Extract the [x, y] coordinate from the center of the cell holding the provided text.  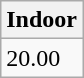
Indoor [42, 20]
20.00 [42, 58]
